Find where the given text appears and provide that cell's center as [X, Y] coordinate. 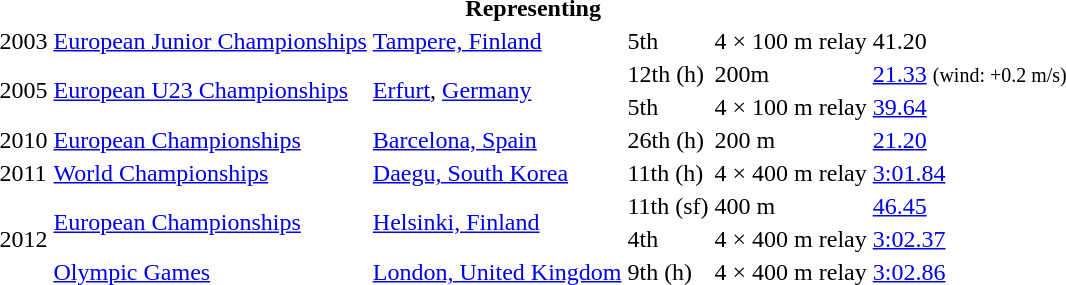
European Junior Championships [210, 41]
Barcelona, Spain [497, 140]
200m [790, 74]
European U23 Championships [210, 90]
12th (h) [668, 74]
4th [668, 239]
Erfurt, Germany [497, 90]
Tampere, Finland [497, 41]
Daegu, South Korea [497, 173]
200 m [790, 140]
400 m [790, 206]
Helsinki, Finland [497, 222]
11th (h) [668, 173]
11th (sf) [668, 206]
26th (h) [668, 140]
World Championships [210, 173]
